Find where the given text appears and provide that cell's center as [X, Y] coordinate. 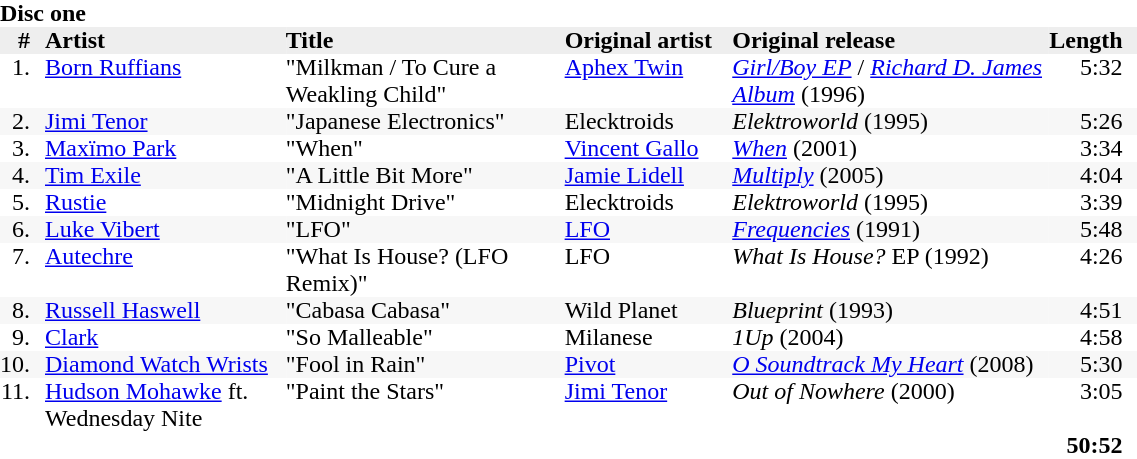
"So Malleable" [426, 338]
Pivot [649, 364]
Russell Haswell [166, 310]
"Paint the Stars" [426, 405]
4:51 [1093, 310]
Blueprint (1993) [890, 310]
"Milkman / To Cure a Weakling Child" [426, 81]
7. [22, 270]
Title [426, 40]
Multiply (2005) [890, 176]
8. [22, 310]
Out of Nowhere (2000) [890, 405]
Vincent Gallo [649, 148]
5:32 [1093, 81]
Born Ruffians [166, 81]
Artist [166, 40]
5:26 [1093, 122]
5:48 [1093, 230]
Hudson Mohawke ft. Wednesday Nite [166, 405]
Girl/Boy EP / Richard D. James Album (1996) [890, 81]
3:39 [1093, 202]
Tim Exile [166, 176]
O Soundtrack My Heart (2008) [890, 364]
Wild Planet [649, 310]
Original artist [649, 40]
4. [22, 176]
"LFO" [426, 230]
11. [22, 405]
3:05 [1093, 405]
"Japanese Electronics" [426, 122]
Rustie [166, 202]
3:34 [1093, 148]
"Cabasa Cabasa" [426, 310]
Maxïmo Park [166, 148]
"What Is House? (LFO Remix)" [426, 270]
10. [22, 364]
# [22, 40]
1Up (2004) [890, 338]
Original release [890, 40]
Aphex Twin [649, 81]
5. [22, 202]
1. [22, 81]
5:30 [1093, 364]
2. [22, 122]
9. [22, 338]
"Midnight Drive" [426, 202]
Luke Vibert [166, 230]
Autechre [166, 270]
4:58 [1093, 338]
When (2001) [890, 148]
"When" [426, 148]
Length [1093, 40]
What Is House? EP (1992) [890, 270]
Jamie Lidell [649, 176]
Diamond Watch Wrists [166, 364]
4:26 [1093, 270]
"A Little Bit More" [426, 176]
Milanese [649, 338]
4:04 [1093, 176]
6. [22, 230]
Clark [166, 338]
3. [22, 148]
"Fool in Rain" [426, 364]
Frequencies (1991) [890, 230]
